For the text-containing cell, return its midpoint in [X, Y] coordinate format. 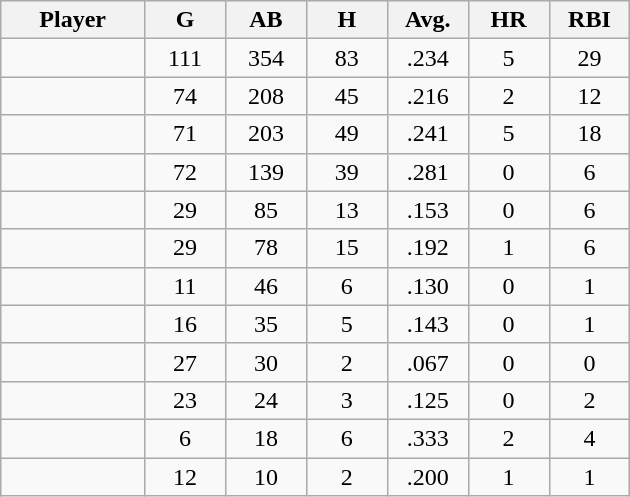
AB [266, 20]
HR [508, 20]
35 [266, 324]
74 [186, 96]
4 [590, 438]
.216 [428, 96]
16 [186, 324]
Player [73, 20]
203 [266, 134]
3 [346, 400]
.281 [428, 172]
83 [346, 58]
27 [186, 362]
71 [186, 134]
Avg. [428, 20]
.067 [428, 362]
30 [266, 362]
11 [186, 286]
13 [346, 210]
85 [266, 210]
.153 [428, 210]
.333 [428, 438]
G [186, 20]
.234 [428, 58]
46 [266, 286]
.200 [428, 477]
208 [266, 96]
.143 [428, 324]
139 [266, 172]
RBI [590, 20]
15 [346, 248]
111 [186, 58]
.241 [428, 134]
H [346, 20]
.130 [428, 286]
24 [266, 400]
45 [346, 96]
10 [266, 477]
78 [266, 248]
.125 [428, 400]
49 [346, 134]
.192 [428, 248]
354 [266, 58]
39 [346, 172]
72 [186, 172]
23 [186, 400]
